Determine the [X, Y] coordinate at the center of the cell enclosing the given text.  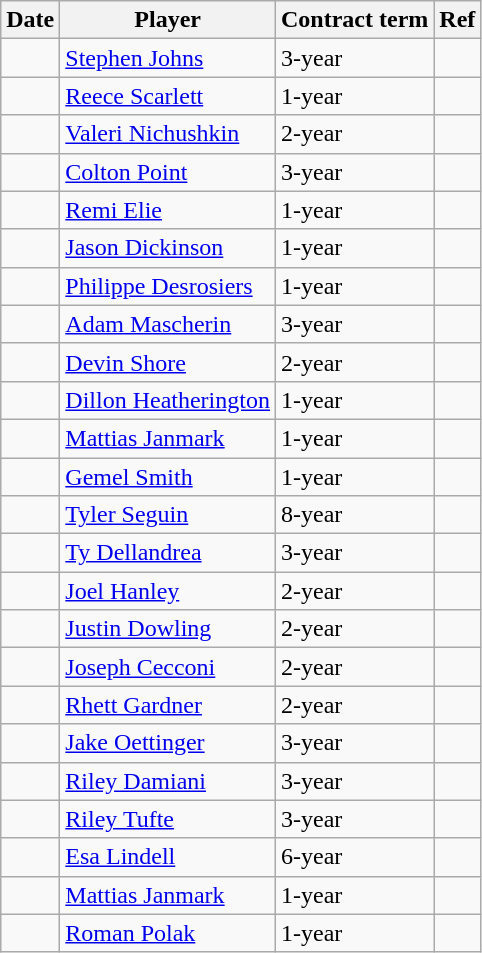
Joel Hanley [168, 591]
Adam Mascherin [168, 324]
Ref [458, 20]
Stephen Johns [168, 58]
Player [168, 20]
Colton Point [168, 172]
Remi Elie [168, 210]
Esa Lindell [168, 857]
Justin Dowling [168, 629]
Riley Tufte [168, 819]
Riley Damiani [168, 781]
Rhett Gardner [168, 705]
Philippe Desrosiers [168, 286]
Dillon Heatherington [168, 400]
Gemel Smith [168, 477]
Devin Shore [168, 362]
Ty Dellandrea [168, 553]
Date [30, 20]
Jason Dickinson [168, 248]
Joseph Cecconi [168, 667]
Tyler Seguin [168, 515]
8-year [354, 515]
Valeri Nichushkin [168, 134]
Roman Polak [168, 933]
6-year [354, 857]
Jake Oettinger [168, 743]
Contract term [354, 20]
Reece Scarlett [168, 96]
